Return (X, Y) of the center of cell containing provided text 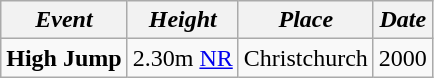
Date (402, 20)
2.30m NR (182, 58)
2000 (402, 58)
Height (182, 20)
High Jump (64, 58)
Event (64, 20)
Place (306, 20)
Christchurch (306, 58)
